Return [x, y] of the center of cell containing provided text 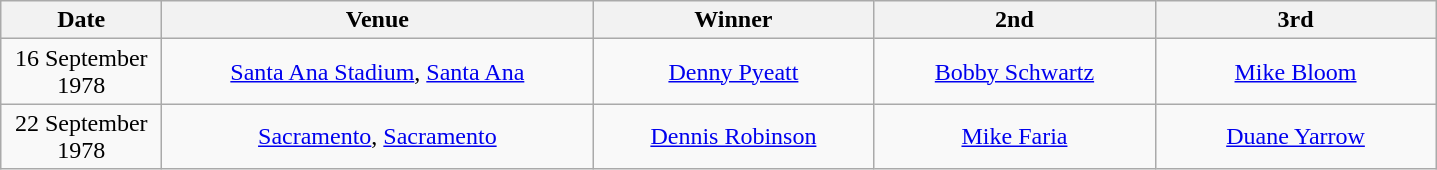
Bobby Schwartz [1014, 72]
Mike Bloom [1296, 72]
Duane Yarrow [1296, 136]
22 September 1978 [82, 136]
Denny Pyeatt [734, 72]
16 September 1978 [82, 72]
Santa Ana Stadium, Santa Ana [378, 72]
Sacramento, Sacramento [378, 136]
Winner [734, 20]
Dennis Robinson [734, 136]
Mike Faria [1014, 136]
2nd [1014, 20]
Venue [378, 20]
3rd [1296, 20]
Date [82, 20]
